Extract the (x, y) coordinate from the center of the cell holding the provided text.  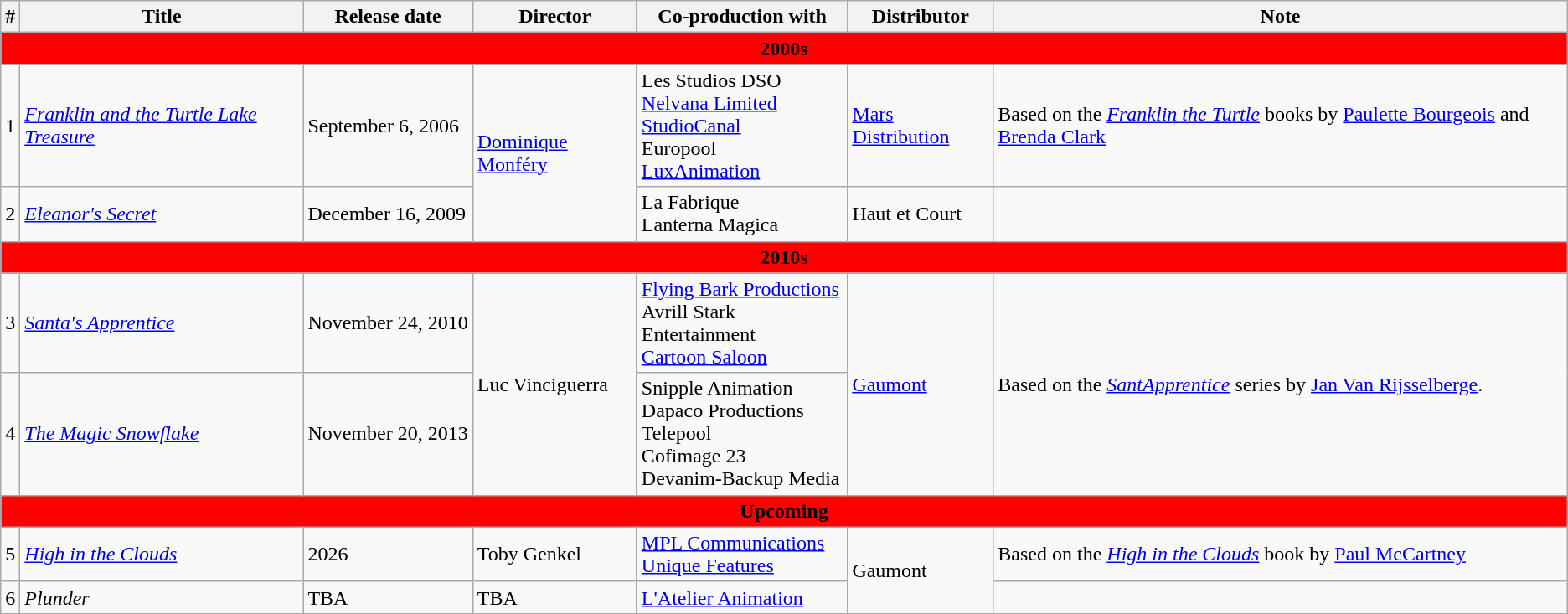
Dominique Monféry (554, 152)
November 20, 2013 (388, 434)
4 (10, 434)
Flying Bark ProductionsAvrill Stark EntertainmentCartoon Saloon (742, 323)
December 16, 2009 (388, 214)
Co-production with (742, 17)
September 6, 2006 (388, 126)
Based on the SantApprentice series by Jan Van Rijsselberge. (1280, 384)
5 (10, 555)
MPL CommunicationsUnique Features (742, 555)
Luc Vinciguerra (554, 384)
Haut et Court (921, 214)
Note (1280, 17)
L'Atelier Animation (742, 597)
Based on the Franklin the Turtle books by Paulette Bourgeois and Brenda Clark (1280, 126)
2010s (784, 257)
2026 (388, 555)
2000s (784, 49)
The Magic Snowflake (162, 434)
Distributor (921, 17)
Plunder (162, 597)
Les Studios DSONelvana LimitedStudioCanalEuropoolLuxAnimation (742, 126)
Eleanor's Secret (162, 214)
Director (554, 17)
La FabriqueLanterna Magica (742, 214)
Snipple AnimationDapaco ProductionsTelepoolCofimage 23Devanim-Backup Media (742, 434)
Title (162, 17)
1 (10, 126)
High in the Clouds (162, 555)
3 (10, 323)
Release date (388, 17)
Upcoming (784, 511)
November 24, 2010 (388, 323)
Mars Distribution (921, 126)
Based on the High in the Clouds book by Paul McCartney (1280, 555)
Toby Genkel (554, 555)
Santa's Apprentice (162, 323)
6 (10, 597)
2 (10, 214)
Franklin and the Turtle Lake Treasure (162, 126)
# (10, 17)
